Extract the [X, Y] coordinate from the center of the cell holding the provided text.  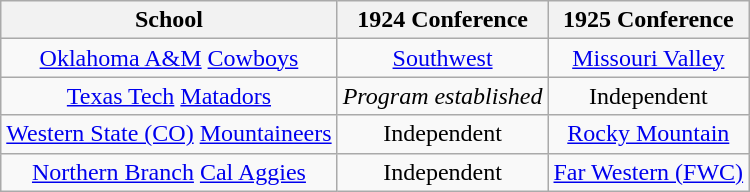
Far Western (FWC) [648, 172]
Northern Branch Cal Aggies [169, 172]
Oklahoma A&M Cowboys [169, 58]
Missouri Valley [648, 58]
School [169, 20]
1924 Conference [442, 20]
1925 Conference [648, 20]
Southwest [442, 58]
Program established [442, 96]
Western State (CO) Mountaineers [169, 134]
Rocky Mountain [648, 134]
Texas Tech Matadors [169, 96]
